Extract the (X, Y) coordinate from the center of the cell holding the provided text.  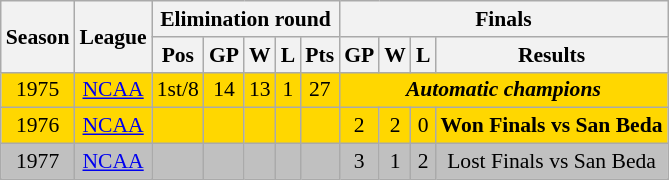
Elimination round (246, 19)
1977 (38, 162)
0 (424, 126)
Finals (503, 19)
14 (224, 90)
League (112, 36)
Lost Finals vs San Beda (551, 162)
Season (38, 36)
Won Finals vs San Beda (551, 126)
Pts (320, 55)
13 (260, 90)
1975 (38, 90)
1976 (38, 126)
Automatic champions (503, 90)
Pos (178, 55)
1st/8 (178, 90)
27 (320, 90)
3 (359, 162)
Results (551, 55)
